Identify which cell holds the provided text, then report its [x, y] central coordinate. 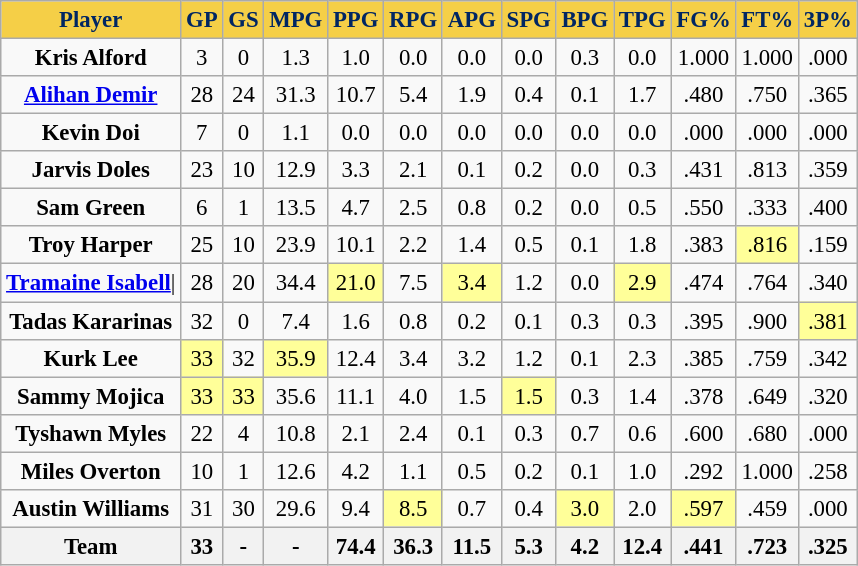
MPG [296, 20]
.342 [828, 358]
.381 [828, 321]
13.5 [296, 208]
7.5 [414, 283]
5.4 [414, 95]
11.5 [472, 546]
35.9 [296, 358]
.365 [828, 95]
Tyshawn Myles [91, 433]
.320 [828, 396]
23.9 [296, 245]
.474 [704, 283]
1.3 [296, 58]
2.5 [414, 208]
.597 [704, 509]
30 [244, 509]
.258 [828, 471]
.385 [704, 358]
.816 [768, 245]
Alihan Demir [91, 95]
10.7 [356, 95]
.764 [768, 283]
APG [472, 20]
31 [202, 509]
35.6 [296, 396]
20 [244, 283]
3 [202, 58]
23 [202, 170]
10.1 [356, 245]
.750 [768, 95]
12.9 [296, 170]
Tadas Kararinas [91, 321]
36.3 [414, 546]
.813 [768, 170]
24 [244, 95]
.550 [704, 208]
Player [91, 20]
.333 [768, 208]
4.0 [414, 396]
3P% [828, 20]
11.1 [356, 396]
Sam Green [91, 208]
Kris Alford [91, 58]
Austin Williams [91, 509]
29.6 [296, 509]
Team [91, 546]
2.3 [642, 358]
TPG [642, 20]
4.7 [356, 208]
74.4 [356, 546]
1.9 [472, 95]
.723 [768, 546]
.359 [828, 170]
5.3 [528, 546]
.378 [704, 396]
6 [202, 208]
8.5 [414, 509]
.340 [828, 283]
GP [202, 20]
.431 [704, 170]
.325 [828, 546]
2.2 [414, 245]
PPG [356, 20]
31.3 [296, 95]
SPG [528, 20]
1.7 [642, 95]
.441 [704, 546]
.383 [704, 245]
RPG [414, 20]
.159 [828, 245]
Jarvis Doles [91, 170]
3.3 [356, 170]
7.4 [296, 321]
10.8 [296, 433]
9.4 [356, 509]
BPG [584, 20]
1.8 [642, 245]
2.0 [642, 509]
4 [244, 433]
Troy Harper [91, 245]
.649 [768, 396]
.759 [768, 358]
FT% [768, 20]
.292 [704, 471]
.480 [704, 95]
Miles Overton [91, 471]
Sammy Mojica [91, 396]
0.6 [642, 433]
Kurk Lee [91, 358]
12.6 [296, 471]
25 [202, 245]
Tramaine Isabell| [91, 283]
22 [202, 433]
2.4 [414, 433]
7 [202, 133]
21.0 [356, 283]
Kevin Doi [91, 133]
1.6 [356, 321]
34.4 [296, 283]
.900 [768, 321]
.680 [768, 433]
.459 [768, 509]
2.9 [642, 283]
.600 [704, 433]
3.0 [584, 509]
GS [244, 20]
3.2 [472, 358]
.400 [828, 208]
.395 [704, 321]
FG% [704, 20]
